Identify which cell holds the provided text, then report its (X, Y) central coordinate. 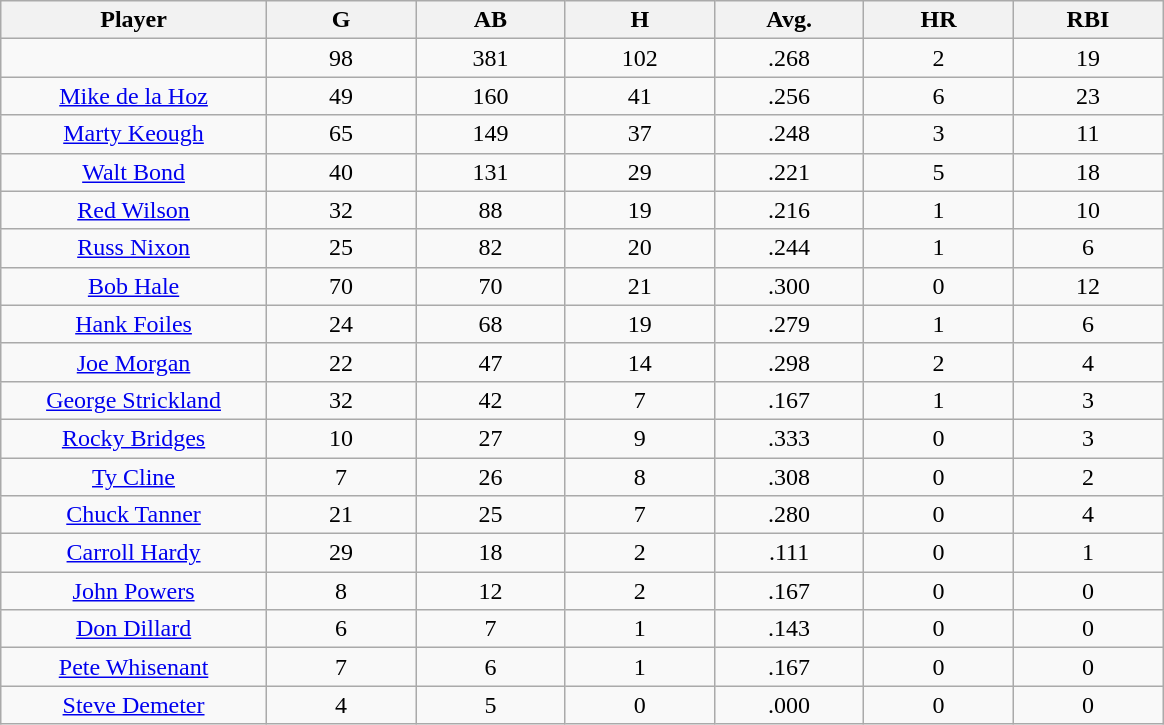
.280 (788, 515)
Russ Nixon (134, 248)
.244 (788, 248)
.300 (788, 286)
68 (490, 324)
Red Wilson (134, 210)
.298 (788, 362)
Rocky Bridges (134, 438)
Carroll Hardy (134, 553)
149 (490, 134)
Avg. (788, 20)
HR (938, 20)
24 (340, 324)
AB (490, 20)
.256 (788, 96)
Mike de la Hoz (134, 96)
John Powers (134, 591)
82 (490, 248)
.000 (788, 705)
22 (340, 362)
26 (490, 477)
Steve Demeter (134, 705)
47 (490, 362)
H (640, 20)
381 (490, 58)
.221 (788, 172)
Chuck Tanner (134, 515)
Walt Bond (134, 172)
Pete Whisenant (134, 667)
102 (640, 58)
.248 (788, 134)
Joe Morgan (134, 362)
Player (134, 20)
.308 (788, 477)
.111 (788, 553)
Hank Foiles (134, 324)
Marty Keough (134, 134)
37 (640, 134)
.216 (788, 210)
Don Dillard (134, 629)
.143 (788, 629)
.268 (788, 58)
11 (1088, 134)
40 (340, 172)
9 (640, 438)
20 (640, 248)
88 (490, 210)
41 (640, 96)
.279 (788, 324)
49 (340, 96)
George Strickland (134, 400)
14 (640, 362)
131 (490, 172)
65 (340, 134)
160 (490, 96)
G (340, 20)
27 (490, 438)
23 (1088, 96)
Bob Hale (134, 286)
RBI (1088, 20)
.333 (788, 438)
98 (340, 58)
42 (490, 400)
Ty Cline (134, 477)
